Find where the given text appears and provide that cell's center as (X, Y) coordinate. 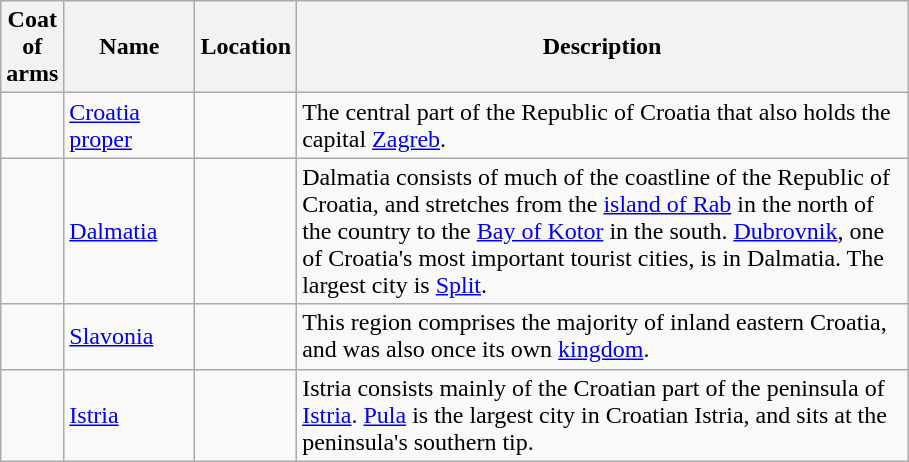
Dalmatia (130, 231)
Istria (130, 415)
Croatiaproper (130, 126)
Description (602, 47)
This region comprises the majority of inland eastern Croatia, and was also once its own kingdom. (602, 336)
Coat of arms (32, 47)
Slavonia (130, 336)
Name (130, 47)
Location (246, 47)
The central part of the Republic of Croatia that also holds the capital Zagreb. (602, 126)
